Determine the [x, y] coordinate at the center of the cell enclosing the given text.  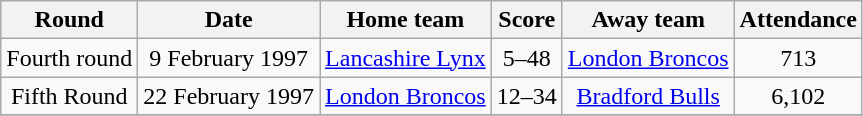
Bradford Bulls [648, 96]
12–34 [526, 96]
Lancashire Lynx [406, 58]
Score [526, 20]
5–48 [526, 58]
Date [229, 20]
6,102 [798, 96]
9 February 1997 [229, 58]
Home team [406, 20]
Away team [648, 20]
Fifth Round [70, 96]
22 February 1997 [229, 96]
Attendance [798, 20]
Round [70, 20]
713 [798, 58]
Fourth round [70, 58]
